Identify which cell holds the provided text, then report its (X, Y) central coordinate. 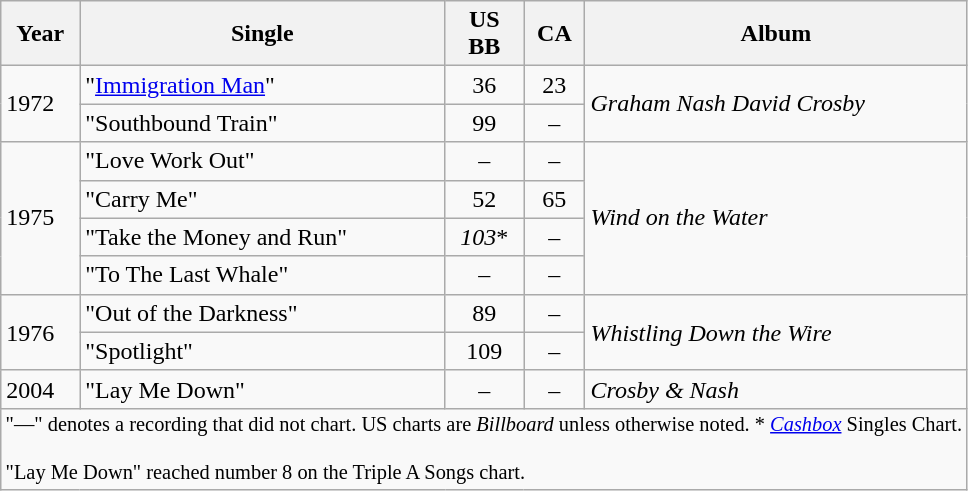
CA (554, 34)
1975 (40, 218)
99 (484, 123)
Single (262, 34)
Whistling Down the Wire (776, 332)
103* (484, 237)
Year (40, 34)
Album (776, 34)
"Spotlight" (262, 351)
Crosby & Nash (776, 389)
USBB (484, 34)
1972 (40, 104)
"To The Last Whale" (262, 275)
65 (554, 199)
52 (484, 199)
Graham Nash David Crosby (776, 104)
"Out of the Darkness" (262, 313)
109 (484, 351)
"Love Work Out" (262, 161)
23 (554, 85)
"Immigration Man" (262, 85)
"Southbound Train" (262, 123)
1976 (40, 332)
89 (484, 313)
36 (484, 85)
Wind on the Water (776, 218)
"Take the Money and Run" (262, 237)
"Lay Me Down" (262, 389)
"Carry Me" (262, 199)
2004 (40, 389)
